Scan for the cell matching the given text and deliver its (x, y) coordinate at center. 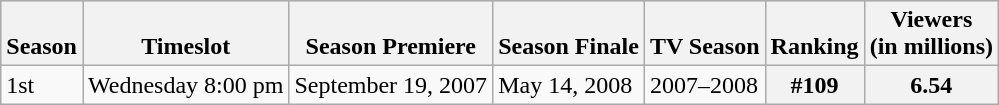
2007–2008 (704, 85)
Season Finale (569, 34)
Wednesday 8:00 pm (185, 85)
September 19, 2007 (391, 85)
6.54 (931, 85)
Season (42, 34)
Ranking (814, 34)
#109 (814, 85)
Timeslot (185, 34)
Viewers(in millions) (931, 34)
TV Season (704, 34)
1st (42, 85)
Season Premiere (391, 34)
May 14, 2008 (569, 85)
